Capture the cell that displays the provided text and extract its (x, y) central coordinate. 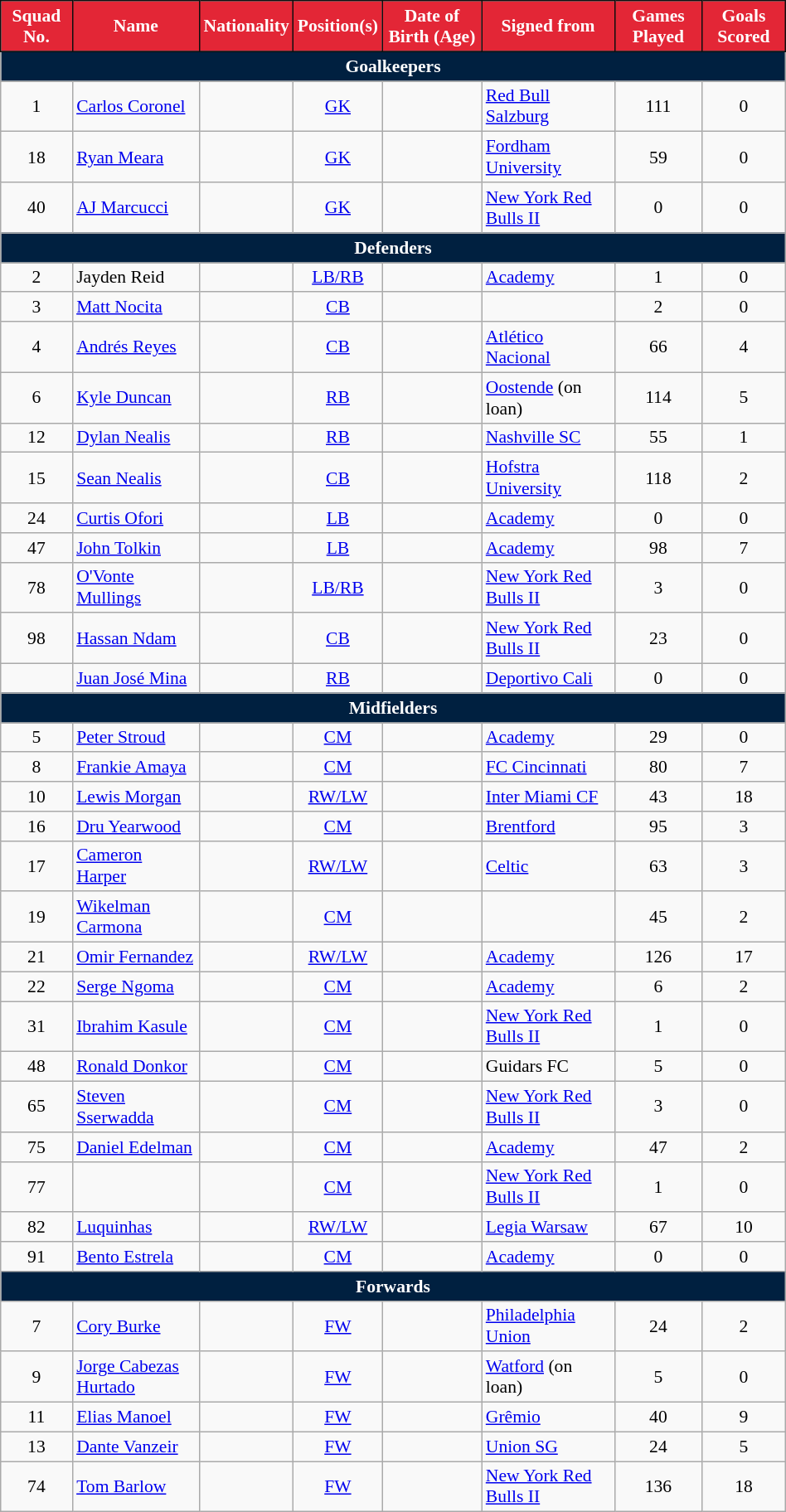
Elias Manoel (136, 1417)
John Tolkin (136, 548)
Dante Vanzeir (136, 1447)
74 (36, 1487)
Carlos Coronel (136, 106)
AJ Marcucci (136, 207)
Deportivo Cali (548, 679)
Watford (on loan) (548, 1378)
22 (36, 986)
Ibrahim Kasule (136, 1026)
111 (658, 106)
Omir Fernandez (136, 957)
Dru Yearwood (136, 826)
Red Bull Salzburg (548, 106)
Name (136, 27)
Goals Scored (745, 27)
118 (658, 477)
O'Vonte Mullings (136, 587)
21 (36, 957)
Union SG (548, 1447)
Nashville SC (548, 438)
11 (36, 1417)
48 (36, 1067)
Luquinhas (136, 1228)
Grêmio (548, 1417)
13 (36, 1447)
Matt Nocita (136, 308)
Peter Stroud (136, 738)
Date of Birth (Age) (432, 27)
12 (36, 438)
16 (36, 826)
23 (658, 638)
78 (36, 587)
59 (658, 157)
Celtic (548, 865)
Cory Burke (136, 1326)
77 (36, 1187)
Games Played (658, 27)
Jayden Reid (136, 278)
80 (658, 768)
Hofstra University (548, 477)
Juan José Mina (136, 679)
Position(s) (338, 27)
Oostende (on loan) (548, 398)
Dylan Nealis (136, 438)
19 (36, 917)
Daniel Edelman (136, 1147)
Frankie Amaya (136, 768)
43 (658, 797)
Kyle Duncan (136, 398)
Nationality (247, 27)
Atlético Nacional (548, 346)
Sean Nealis (136, 477)
55 (658, 438)
Ryan Meara (136, 157)
Curtis Ofori (136, 518)
Ronald Donkor (136, 1067)
Inter Miami CF (548, 797)
Forwards (393, 1287)
Hassan Ndam (136, 638)
Midfielders (393, 708)
66 (658, 346)
126 (658, 957)
15 (36, 477)
Philadelphia Union (548, 1326)
Steven Sserwadda (136, 1107)
Goalkeepers (393, 66)
29 (658, 738)
82 (36, 1228)
Squad No. (36, 27)
Guidars FC (548, 1067)
Bento Estrela (136, 1257)
67 (658, 1228)
114 (658, 398)
31 (36, 1026)
75 (36, 1147)
Lewis Morgan (136, 797)
95 (658, 826)
Signed from (548, 27)
Cameron Harper (136, 865)
8 (36, 768)
Serge Ngoma (136, 986)
Defenders (393, 248)
63 (658, 865)
Jorge Cabezas Hurtado (136, 1378)
Wikelman Carmona (136, 917)
Andrés Reyes (136, 346)
136 (658, 1487)
Fordham University (548, 157)
91 (36, 1257)
FC Cincinnati (548, 768)
Legia Warsaw (548, 1228)
Tom Barlow (136, 1487)
Brentford (548, 826)
65 (36, 1107)
45 (658, 917)
